Provide the (x, y) coordinate of the cell's center where the given text is located.  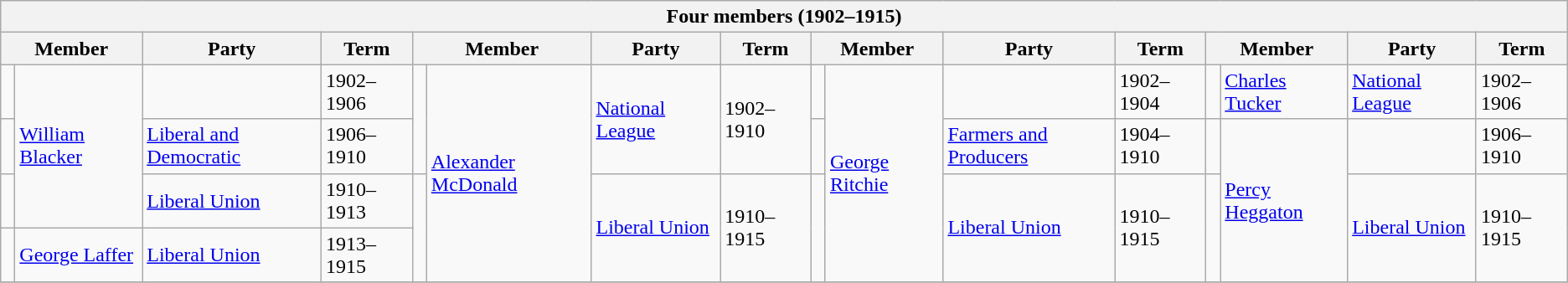
Percy Heggaton (1284, 201)
Alexander McDonald (509, 173)
George Laffer (79, 255)
1902–1904 (1161, 92)
1913–1915 (367, 255)
1904–1910 (1161, 146)
1910–1913 (367, 201)
Liberal and Democratic (232, 146)
Charles Tucker (1284, 92)
1902–1910 (766, 119)
Four members (1902–1915) (784, 17)
Farmers and Producers (1029, 146)
William Blacker (79, 146)
George Ritchie (884, 173)
